Return [X, Y] of the center of cell containing provided text 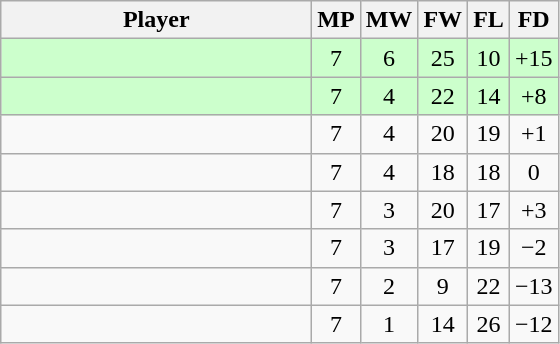
+15 [534, 58]
Player [156, 20]
2 [389, 286]
6 [389, 58]
MP [336, 20]
1 [389, 324]
FL [489, 20]
+8 [534, 96]
0 [534, 172]
FD [534, 20]
FW [443, 20]
9 [443, 286]
25 [443, 58]
MW [389, 20]
−13 [534, 286]
+3 [534, 210]
−2 [534, 248]
+1 [534, 134]
10 [489, 58]
−12 [534, 324]
26 [489, 324]
